Detect which cell encompasses the target text, then output its [X, Y] center coordinate. 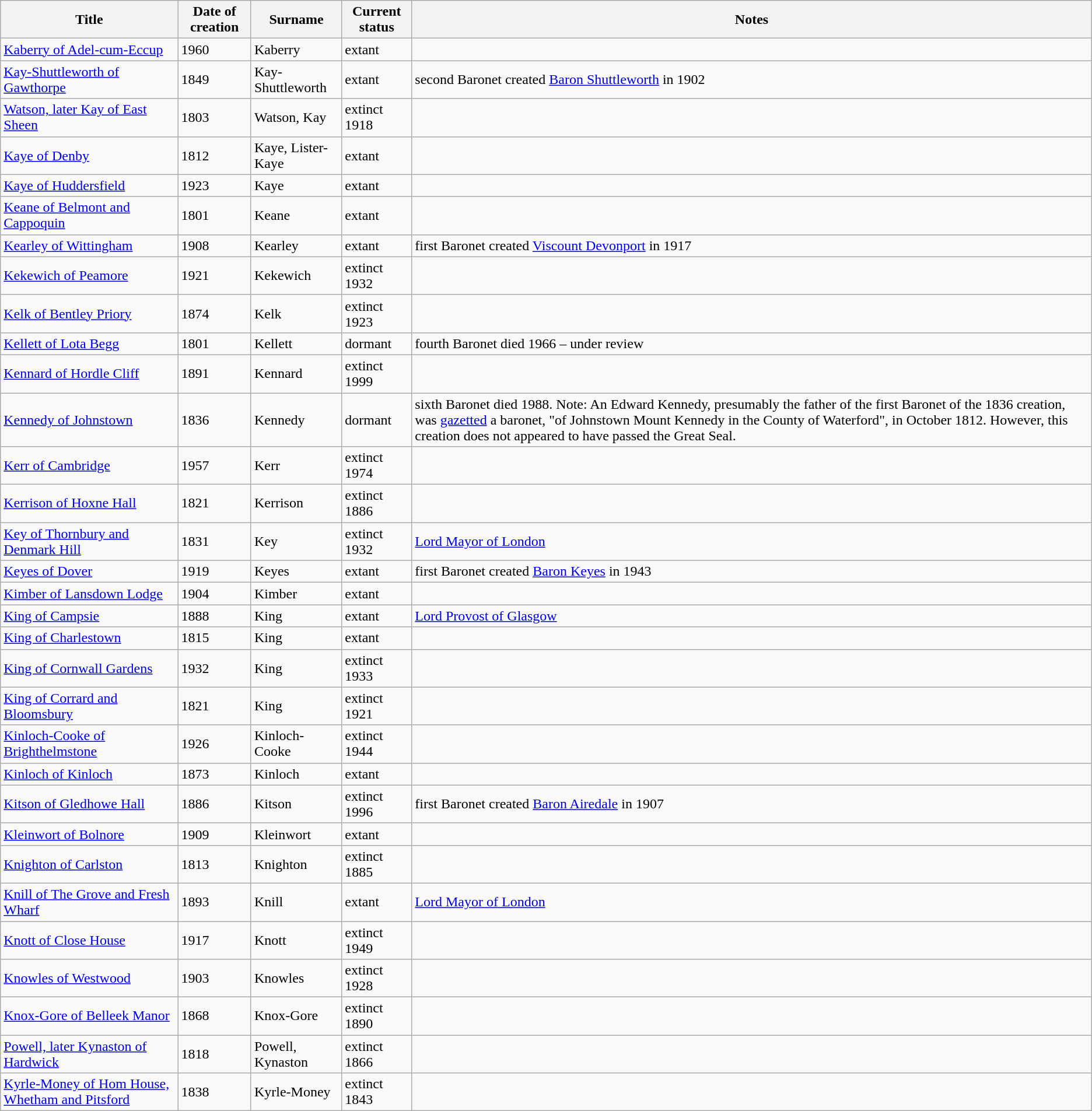
1815 [215, 638]
1926 [215, 744]
1957 [215, 465]
1803 [215, 118]
extinct 1928 [377, 979]
first Baronet created Baron Airedale in 1907 [751, 804]
1891 [215, 373]
Kennard of Hordle Cliff [89, 373]
1868 [215, 1016]
1831 [215, 541]
Kerr of Cambridge [89, 465]
Knighton of Carlston [89, 864]
Watson, later Kay of East Sheen [89, 118]
1923 [215, 185]
Kelk of Bentley Priory [89, 314]
Knox-Gore [296, 1016]
extinct 1933 [377, 668]
Knowles of Westwood [89, 979]
Key [296, 541]
Title [89, 20]
1818 [215, 1054]
extinct 1944 [377, 744]
Knox-Gore of Belleek Manor [89, 1016]
1932 [215, 668]
King of Campsie [89, 616]
Kinloch [296, 774]
second Baronet created Baron Shuttleworth in 1902 [751, 79]
1919 [215, 572]
Knott [296, 940]
Kennard [296, 373]
Kellett [296, 344]
Keyes [296, 572]
Kay-Shuttleworth [296, 79]
Kerrison [296, 504]
Kaberry of Adel-cum-Eccup [89, 50]
Kaye of Huddersfield [89, 185]
Kerrison of Hoxne Hall [89, 504]
Kellett of Lota Begg [89, 344]
Kitson [296, 804]
Kyrle-Money [296, 1092]
1874 [215, 314]
Kekewich [296, 275]
Current status [377, 20]
Kyrle-Money of Hom House, Whetham and Pitsford [89, 1092]
Surname [296, 20]
extinct 1949 [377, 940]
Kleinwort [296, 834]
1836 [215, 420]
Watson, Kay [296, 118]
Key of Thornbury and Denmark Hill [89, 541]
Kaye of Denby [89, 155]
extinct 1918 [377, 118]
1873 [215, 774]
Knill of The Grove and Fresh Wharf [89, 902]
extinct 1886 [377, 504]
first Baronet created Baron Keyes in 1943 [751, 572]
1886 [215, 804]
extinct 1866 [377, 1054]
Kinloch-Cooke of Brighthelmstone [89, 744]
1921 [215, 275]
1917 [215, 940]
Kearley of Wittingham [89, 246]
extinct 1890 [377, 1016]
Lord Provost of Glasgow [751, 616]
first Baronet created Viscount Devonport in 1917 [751, 246]
1960 [215, 50]
Keane of Belmont and Cappoquin [89, 216]
extinct 1999 [377, 373]
fourth Baronet died 1966 – under review [751, 344]
1888 [215, 616]
Kennedy of Johnstown [89, 420]
1903 [215, 979]
Knighton [296, 864]
Kitson of Gledhowe Hall [89, 804]
extinct 1885 [377, 864]
1908 [215, 246]
1838 [215, 1092]
Kaberry [296, 50]
Kay-Shuttleworth of Gawthorpe [89, 79]
extinct 1843 [377, 1092]
Date of creation [215, 20]
King of Charlestown [89, 638]
Knowles [296, 979]
Keyes of Dover [89, 572]
Kearley [296, 246]
Kennedy [296, 420]
Kimber of Lansdown Lodge [89, 594]
Kelk [296, 314]
Kinloch of Kinloch [89, 774]
1849 [215, 79]
Powell, Kynaston [296, 1054]
Knill [296, 902]
1909 [215, 834]
1813 [215, 864]
King of Cornwall Gardens [89, 668]
Kaye [296, 185]
extinct 1996 [377, 804]
extinct 1921 [377, 706]
Kaye, Lister-Kaye [296, 155]
King of Corrard and Bloomsbury [89, 706]
Knott of Close House [89, 940]
Kinloch-Cooke [296, 744]
extinct 1974 [377, 465]
Powell, later Kynaston of Hardwick [89, 1054]
1904 [215, 594]
Keane [296, 216]
Kleinwort of Bolnore [89, 834]
Kimber [296, 594]
Kerr [296, 465]
extinct 1923 [377, 314]
1893 [215, 902]
Notes [751, 20]
Kekewich of Peamore [89, 275]
1812 [215, 155]
